Provide the [x, y] coordinate of the cell's center where the given text is located.  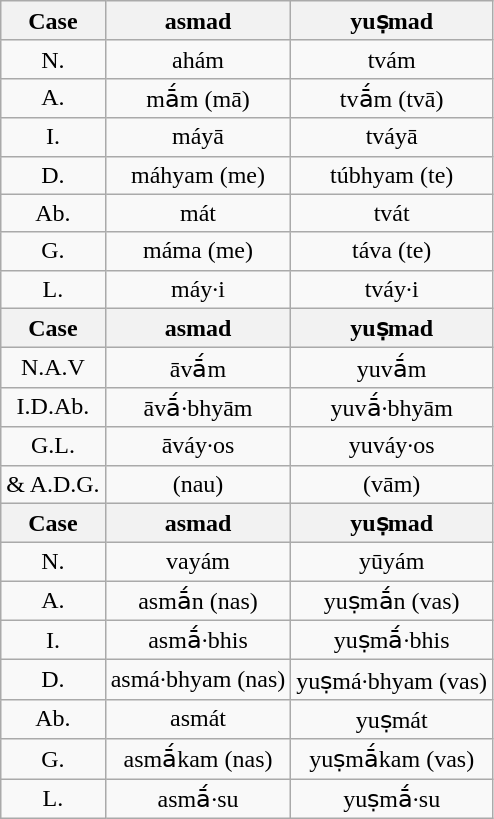
túbhyam (te) [392, 175]
& A.D.G. [53, 484]
yuvā́m [392, 368]
G.L. [53, 446]
asmā́·su [198, 798]
(nau) [198, 484]
tvám [392, 59]
asmā́n (nas) [198, 601]
tvā́m (tvā) [392, 98]
āvā́·bhyām [198, 407]
máyā [198, 137]
asmā́kam (nas) [198, 759]
yuvā́·bhyām [392, 407]
yuṣmā́·su [392, 798]
vayám [198, 562]
máy·i [198, 289]
asmá·bhyam (nas) [198, 680]
yuṣmá·bhyam (vas) [392, 680]
yūyám [392, 562]
tváyā [392, 137]
asmát [198, 719]
I.D.Ab. [53, 407]
yuváy·os [392, 446]
(vām) [392, 484]
máhyam (me) [198, 175]
tváy·i [392, 289]
tvát [392, 213]
táva (te) [392, 251]
āvā́m [198, 368]
N.A.V [53, 368]
yuṣmā́·bhis [392, 640]
ahám [198, 59]
máma (me) [198, 251]
mā́m (mā) [198, 98]
āváy·os [198, 446]
yuṣmát [392, 719]
yuṣmā́n (vas) [392, 601]
yuṣmā́kam (vas) [392, 759]
mát [198, 213]
asmā́·bhis [198, 640]
